Extract the (X, Y) coordinate from the center of the cell holding the provided text.  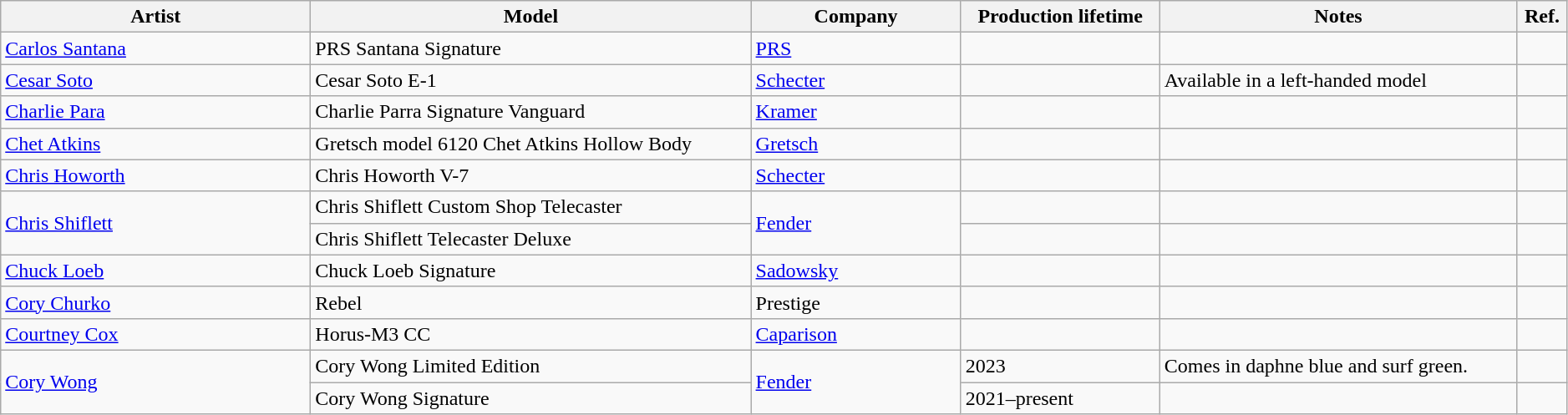
Ref. (1542, 17)
Artist (155, 17)
Cory Churko (155, 302)
PRS Santana Signature (531, 48)
2021–present (1060, 398)
Cesar Soto (155, 80)
Company (855, 17)
Rebel (531, 302)
Available in a left-handed model (1338, 80)
Chris Howorth (155, 175)
Chris Shiflett Custom Shop Telecaster (531, 207)
Chuck Loeb (155, 271)
Charlie Parra Signature Vanguard (531, 112)
Gretsch model 6120 Chet Atkins Hollow Body (531, 144)
Caparison (855, 334)
Notes (1338, 17)
Chris Howorth V-7 (531, 175)
Kramer (855, 112)
PRS (855, 48)
Prestige (855, 302)
Cory Wong Signature (531, 398)
Horus-M3 CC (531, 334)
Gretsch (855, 144)
Chris Shiflett (155, 223)
Production lifetime (1060, 17)
Chuck Loeb Signature (531, 271)
Comes in daphne blue and surf green. (1338, 366)
Cory Wong (155, 382)
Model (531, 17)
Cesar Soto E-1 (531, 80)
Carlos Santana (155, 48)
Courtney Cox (155, 334)
2023 (1060, 366)
Chet Atkins (155, 144)
Charlie Para (155, 112)
Cory Wong Limited Edition (531, 366)
Chris Shiflett Telecaster Deluxe (531, 239)
Sadowsky (855, 271)
